Find where the given text appears and provide that cell's center as [x, y] coordinate. 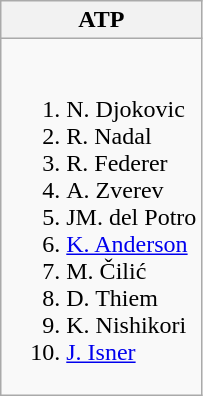
N. Djokovic R. Nadal R. Federer A. Zverev JM. del Potro K. Anderson M. Čilić D. Thiem K. Nishikori J. Isner [102, 217]
ATP [102, 20]
